Scan for the cell matching the given text and deliver its [x, y] coordinate at center. 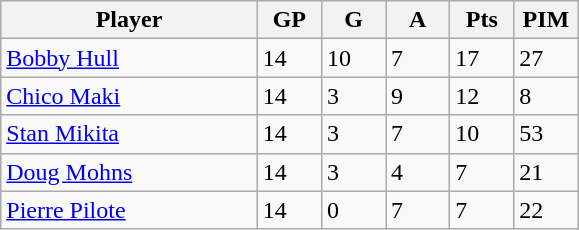
GP [289, 20]
Player [130, 20]
22 [546, 210]
9 [418, 96]
Chico Maki [130, 96]
12 [482, 96]
PIM [546, 20]
Pierre Pilote [130, 210]
8 [546, 96]
27 [546, 58]
17 [482, 58]
21 [546, 172]
53 [546, 134]
0 [353, 210]
Doug Mohns [130, 172]
Stan Mikita [130, 134]
4 [418, 172]
Bobby Hull [130, 58]
Pts [482, 20]
G [353, 20]
A [418, 20]
